Provide the (X, Y) coordinate of the cell's center where the given text is located.  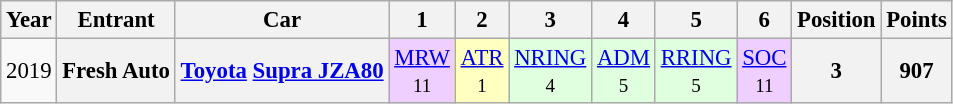
Entrant (116, 20)
ADM5 (624, 72)
Points (916, 20)
MRW11 (422, 72)
Fresh Auto (116, 72)
Toyota Supra JZA80 (282, 72)
5 (696, 20)
2 (482, 20)
ATR1 (482, 72)
Car (282, 20)
907 (916, 72)
4 (624, 20)
6 (764, 20)
RRING5 (696, 72)
SOC11 (764, 72)
1 (422, 20)
Year (29, 20)
NRING4 (550, 72)
2019 (29, 72)
Position (836, 20)
